For the text-containing cell, return its midpoint in [x, y] coordinate format. 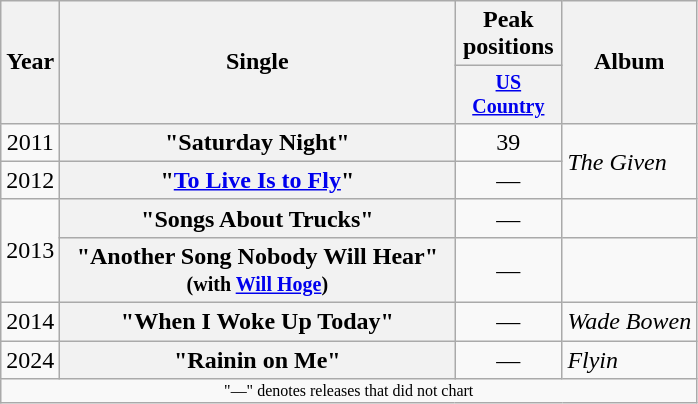
"Rainin on Me" [258, 360]
2013 [30, 250]
2024 [30, 360]
Peak positions [508, 34]
"Saturday Night" [258, 142]
US Country [508, 94]
"To Live Is to Fly" [258, 180]
The Given [630, 161]
"Songs About Trucks" [258, 218]
39 [508, 142]
2011 [30, 142]
Year [30, 62]
Single [258, 62]
"—" denotes releases that did not chart [349, 391]
"When I Woke Up Today" [258, 322]
Flyin [630, 360]
Album [630, 62]
"Another Song Nobody Will Hear"(with Will Hoge) [258, 270]
2012 [30, 180]
2014 [30, 322]
Wade Bowen [630, 322]
